Capture the cell that displays the provided text and extract its [X, Y] central coordinate. 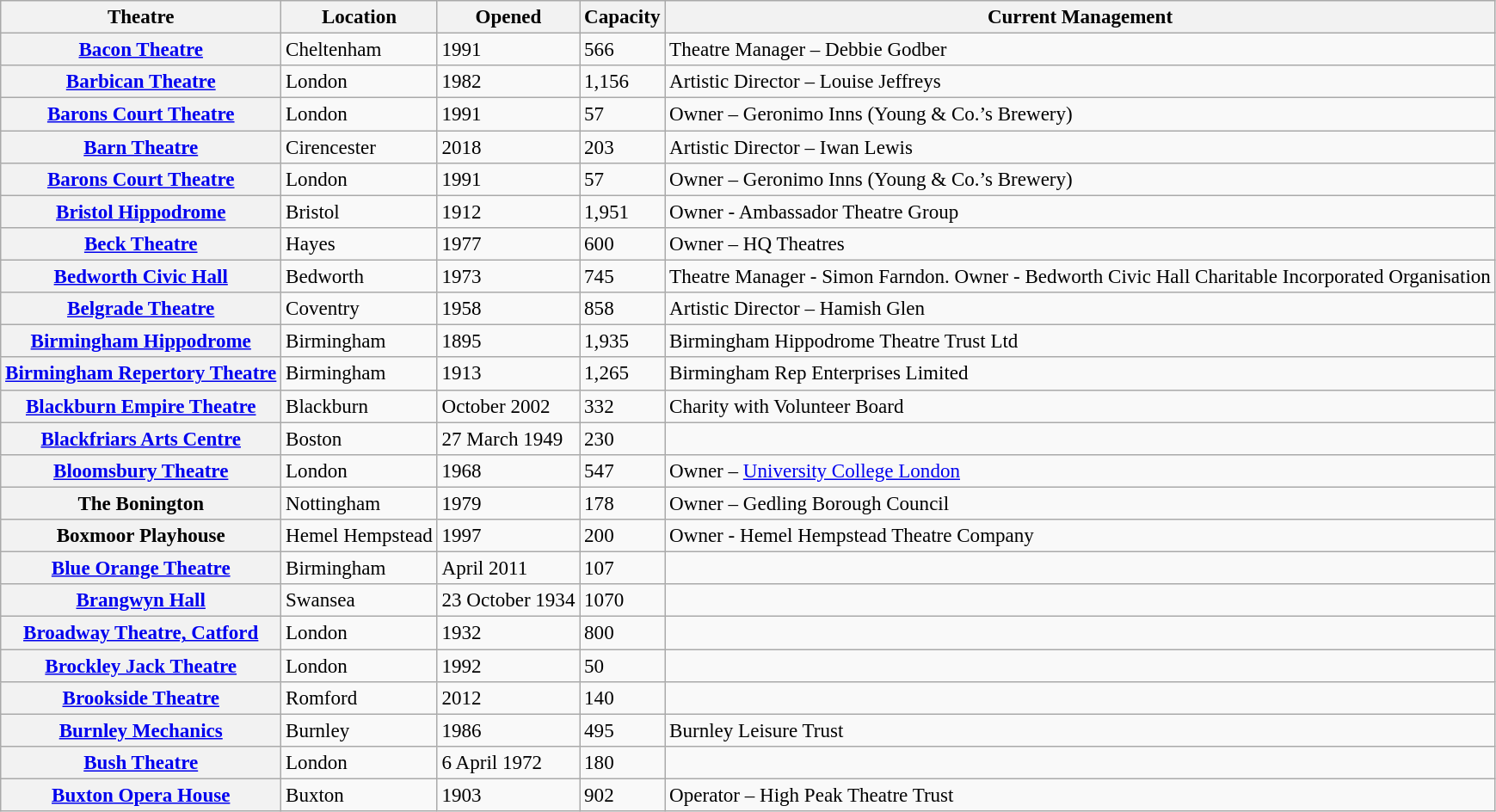
Swansea [360, 600]
Bloomsbury Theatre [141, 471]
1977 [508, 244]
200 [623, 536]
Owner – HQ Theatres [1080, 244]
Broadway Theatre, Catford [141, 633]
1986 [508, 730]
The Bonington [141, 503]
1,265 [623, 374]
495 [623, 730]
1070 [623, 600]
October 2002 [508, 406]
Owner – Gedling Borough Council [1080, 503]
600 [623, 244]
230 [623, 439]
Current Management [1080, 17]
902 [623, 796]
1932 [508, 633]
1903 [508, 796]
Buxton [360, 796]
Bristol [360, 212]
203 [623, 147]
2018 [508, 147]
Birmingham Hippodrome Theatre Trust Ltd [1080, 341]
Birmingham Repertory Theatre [141, 374]
1,156 [623, 82]
Beck Theatre [141, 244]
6 April 1972 [508, 763]
1958 [508, 309]
1912 [508, 212]
Brookside Theatre [141, 698]
Birmingham Rep Enterprises Limited [1080, 374]
Barn Theatre [141, 147]
Birmingham Hippodrome [141, 341]
Owner - Ambassador Theatre Group [1080, 212]
Bush Theatre [141, 763]
Cirencester [360, 147]
Barbican Theatre [141, 82]
1997 [508, 536]
800 [623, 633]
547 [623, 471]
Romford [360, 698]
Artistic Director – Iwan Lewis [1080, 147]
858 [623, 309]
1968 [508, 471]
Bedworth [360, 277]
1982 [508, 82]
Coventry [360, 309]
27 March 1949 [508, 439]
Burnley Mechanics [141, 730]
Boston [360, 439]
Brangwyn Hall [141, 600]
Artistic Director – Louise Jeffreys [1080, 82]
Operator – High Peak Theatre Trust [1080, 796]
Location [360, 17]
Capacity [623, 17]
Theatre Manager – Debbie Godber [1080, 50]
Blackburn [360, 406]
Boxmoor Playhouse [141, 536]
Bacon Theatre [141, 50]
178 [623, 503]
Bedworth Civic Hall [141, 277]
140 [623, 698]
Blackburn Empire Theatre [141, 406]
1,935 [623, 341]
Burnley [360, 730]
Hemel Hempstead [360, 536]
Owner – University College London [1080, 471]
April 2011 [508, 569]
50 [623, 666]
Blackfriars Arts Centre [141, 439]
1992 [508, 666]
107 [623, 569]
Bristol Hippodrome [141, 212]
Theatre Manager - Simon Farndon. Owner - Bedworth Civic Hall Charitable Incorporated Organisation [1080, 277]
Nottingham [360, 503]
1895 [508, 341]
1913 [508, 374]
Buxton Opera House [141, 796]
1973 [508, 277]
566 [623, 50]
1,951 [623, 212]
Theatre [141, 17]
Belgrade Theatre [141, 309]
1979 [508, 503]
23 October 1934 [508, 600]
2012 [508, 698]
Brockley Jack Theatre [141, 666]
Hayes [360, 244]
332 [623, 406]
745 [623, 277]
Owner - Hemel Hempstead Theatre Company [1080, 536]
Burnley Leisure Trust [1080, 730]
Cheltenham [360, 50]
180 [623, 763]
Charity with Volunteer Board [1080, 406]
Artistic Director – Hamish Glen [1080, 309]
Blue Orange Theatre [141, 569]
Opened [508, 17]
